Provide the [X, Y] coordinate of the cell's center where the given text is located.  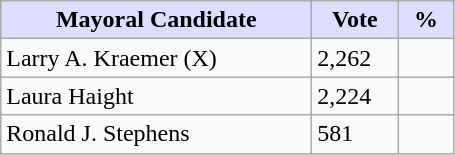
% [426, 20]
2,224 [355, 96]
Mayoral Candidate [156, 20]
2,262 [355, 58]
Vote [355, 20]
581 [355, 134]
Laura Haight [156, 96]
Ronald J. Stephens [156, 134]
Larry A. Kraemer (X) [156, 58]
